Scan for the cell matching the given text and deliver its [X, Y] coordinate at center. 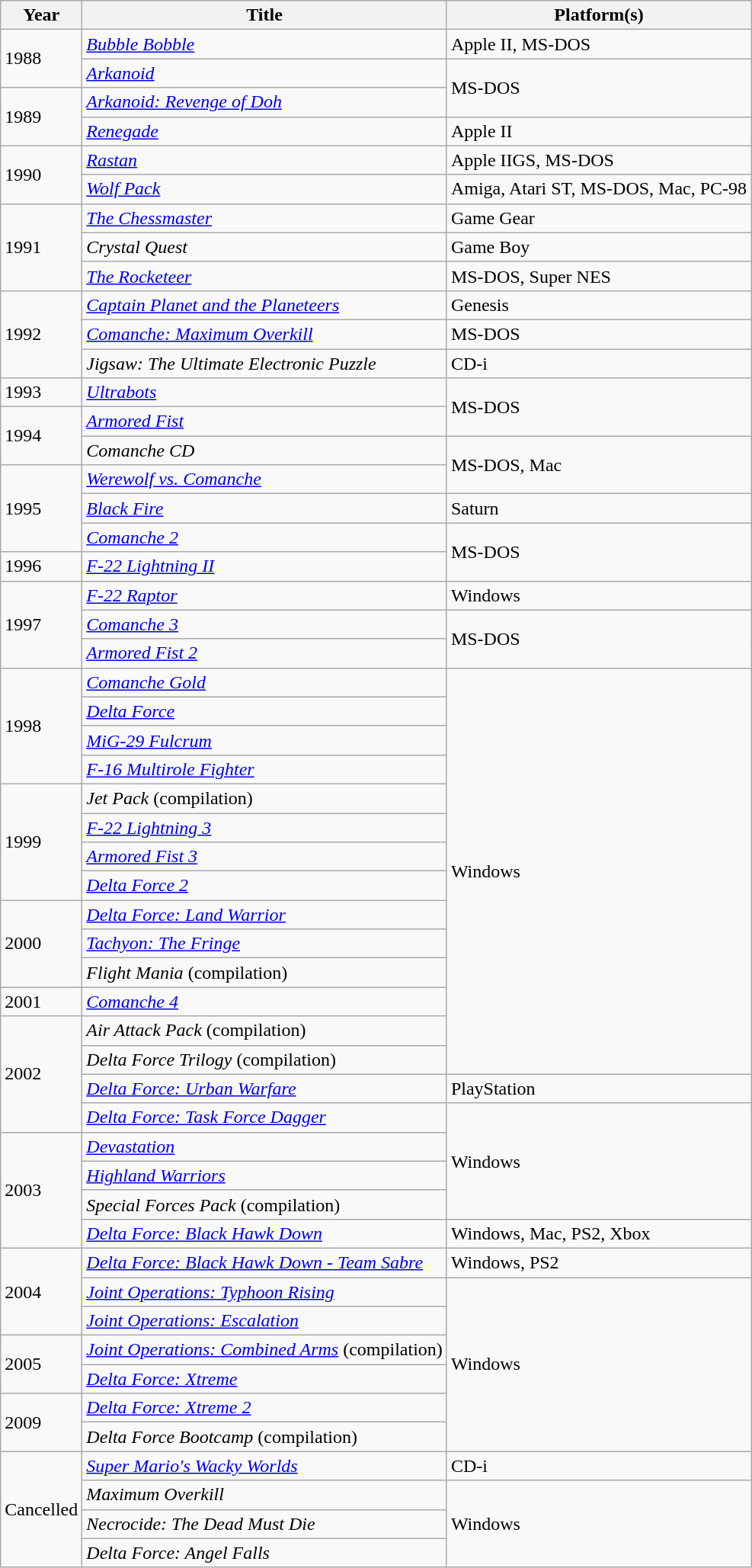
Air Attack Pack (compilation) [265, 1031]
Rastan [265, 160]
Apple II [599, 131]
MS-DOS, Super NES [599, 276]
Comanche 3 [265, 624]
Apple II, MS-DOS [599, 44]
Cancelled [41, 1509]
1990 [41, 175]
Crystal Quest [265, 247]
Delta Force [265, 711]
Maximum Overkill [265, 1495]
F-16 Multirole Fighter [265, 769]
Super Mario's Wacky Worlds [265, 1466]
Ultrabots [265, 393]
Arkanoid: Revenge of Doh [265, 102]
Saturn [599, 508]
Delta Force: Angel Falls [265, 1553]
Amiga, Atari ST, MS-DOS, Mac, PC-98 [599, 189]
Captain Planet and the Planeteers [265, 305]
1993 [41, 393]
1992 [41, 334]
Game Boy [599, 247]
Joint Operations: Combined Arms (compilation) [265, 1350]
Windows, Mac, PS2, Xbox [599, 1233]
Comanche: Maximum Overkill [265, 334]
F-22 Lightning II [265, 566]
Delta Force: Xtreme 2 [265, 1408]
Comanche CD [265, 451]
1999 [41, 842]
Delta Force 2 [265, 886]
Delta Force: Black Hawk Down [265, 1233]
Delta Force: Land Warrior [265, 915]
Genesis [599, 305]
2003 [41, 1190]
Wolf Pack [265, 189]
1988 [41, 59]
Comanche Gold [265, 682]
Tachyon: The Fringe [265, 944]
Jigsaw: The Ultimate Electronic Puzzle [265, 364]
Delta Force Trilogy (compilation) [265, 1060]
Delta Force: Black Hawk Down - Team Sabre [265, 1262]
1997 [41, 624]
1994 [41, 436]
2004 [41, 1291]
1996 [41, 566]
2000 [41, 944]
1991 [41, 247]
Flight Mania (compilation) [265, 973]
Game Gear [599, 218]
Delta Force: Xtreme [265, 1379]
Werewolf vs. Comanche [265, 479]
Armored Fist 2 [265, 653]
The Rocketeer [265, 276]
1989 [41, 117]
The Chessmaster [265, 218]
PlayStation [599, 1089]
Bubble Bobble [265, 44]
Platform(s) [599, 15]
MiG-29 Fulcrum [265, 740]
Delta Force: Task Force Dagger [265, 1117]
F-22 Raptor [265, 595]
Joint Operations: Escalation [265, 1321]
MS-DOS, Mac [599, 465]
2009 [41, 1422]
Special Forces Pack (compilation) [265, 1204]
Highland Warriors [265, 1175]
1995 [41, 508]
Armored Fist 3 [265, 857]
Arkanoid [265, 73]
Comanche 4 [265, 1002]
Year [41, 15]
1998 [41, 726]
F-22 Lightning 3 [265, 827]
Delta Force Bootcamp (compilation) [265, 1437]
Comanche 2 [265, 537]
Apple IIGS, MS-DOS [599, 160]
2001 [41, 1002]
2002 [41, 1074]
Necrocide: The Dead Must Die [265, 1524]
Renegade [265, 131]
Jet Pack (compilation) [265, 798]
Title [265, 15]
Delta Force: Urban Warfare [265, 1089]
Joint Operations: Typhoon Rising [265, 1292]
Devastation [265, 1146]
2005 [41, 1364]
Armored Fist [265, 422]
Black Fire [265, 508]
Windows, PS2 [599, 1262]
